For the text-containing cell, return its midpoint in (X, Y) coordinate format. 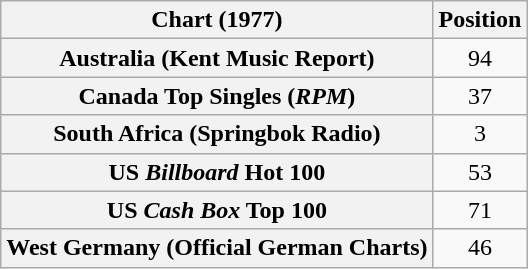
Position (480, 20)
South Africa (Springbok Radio) (217, 134)
Chart (1977) (217, 20)
53 (480, 172)
Canada Top Singles (RPM) (217, 96)
37 (480, 96)
US Cash Box Top 100 (217, 210)
US Billboard Hot 100 (217, 172)
71 (480, 210)
3 (480, 134)
46 (480, 248)
West Germany (Official German Charts) (217, 248)
94 (480, 58)
Australia (Kent Music Report) (217, 58)
